Return [x, y] of the center of cell containing provided text 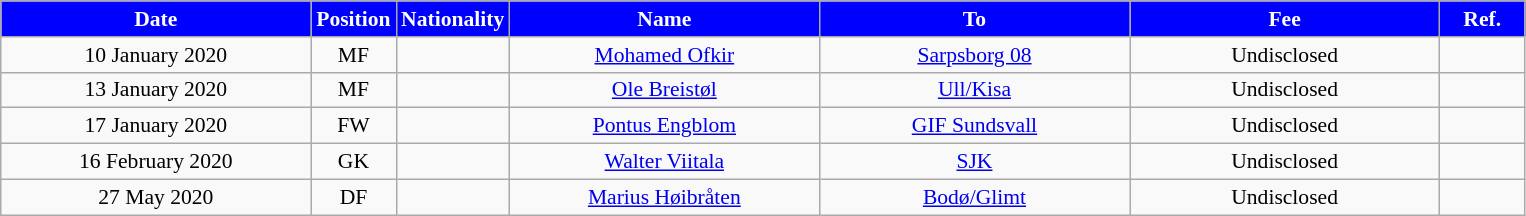
Pontus Engblom [664, 126]
Date [156, 19]
13 January 2020 [156, 90]
Walter Viitala [664, 162]
Ref. [1482, 19]
Marius Høibråten [664, 197]
16 February 2020 [156, 162]
Fee [1285, 19]
SJK [974, 162]
GIF Sundsvall [974, 126]
Ole Breistøl [664, 90]
27 May 2020 [156, 197]
Ull/Kisa [974, 90]
Bodø/Glimt [974, 197]
To [974, 19]
Name [664, 19]
17 January 2020 [156, 126]
10 January 2020 [156, 55]
Nationality [452, 19]
GK [354, 162]
DF [354, 197]
Mohamed Ofkir [664, 55]
Sarpsborg 08 [974, 55]
Position [354, 19]
FW [354, 126]
